Identify which cell holds the provided text, then report its (x, y) central coordinate. 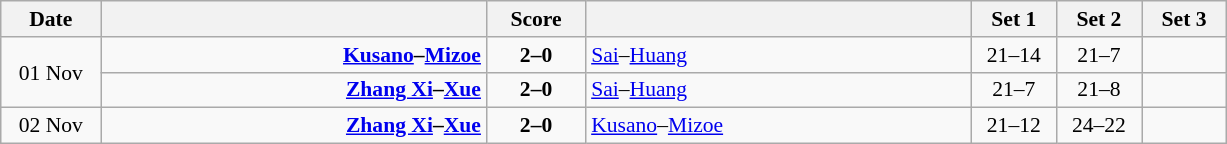
21–8 (1098, 90)
24–22 (1098, 126)
21–12 (1014, 126)
Set 2 (1098, 19)
Set 1 (1014, 19)
Score (536, 19)
Set 3 (1184, 19)
02 Nov (51, 126)
Date (51, 19)
01 Nov (51, 72)
21–14 (1014, 55)
